Locate the cell with the specified text and output its [x, y] center coordinate. 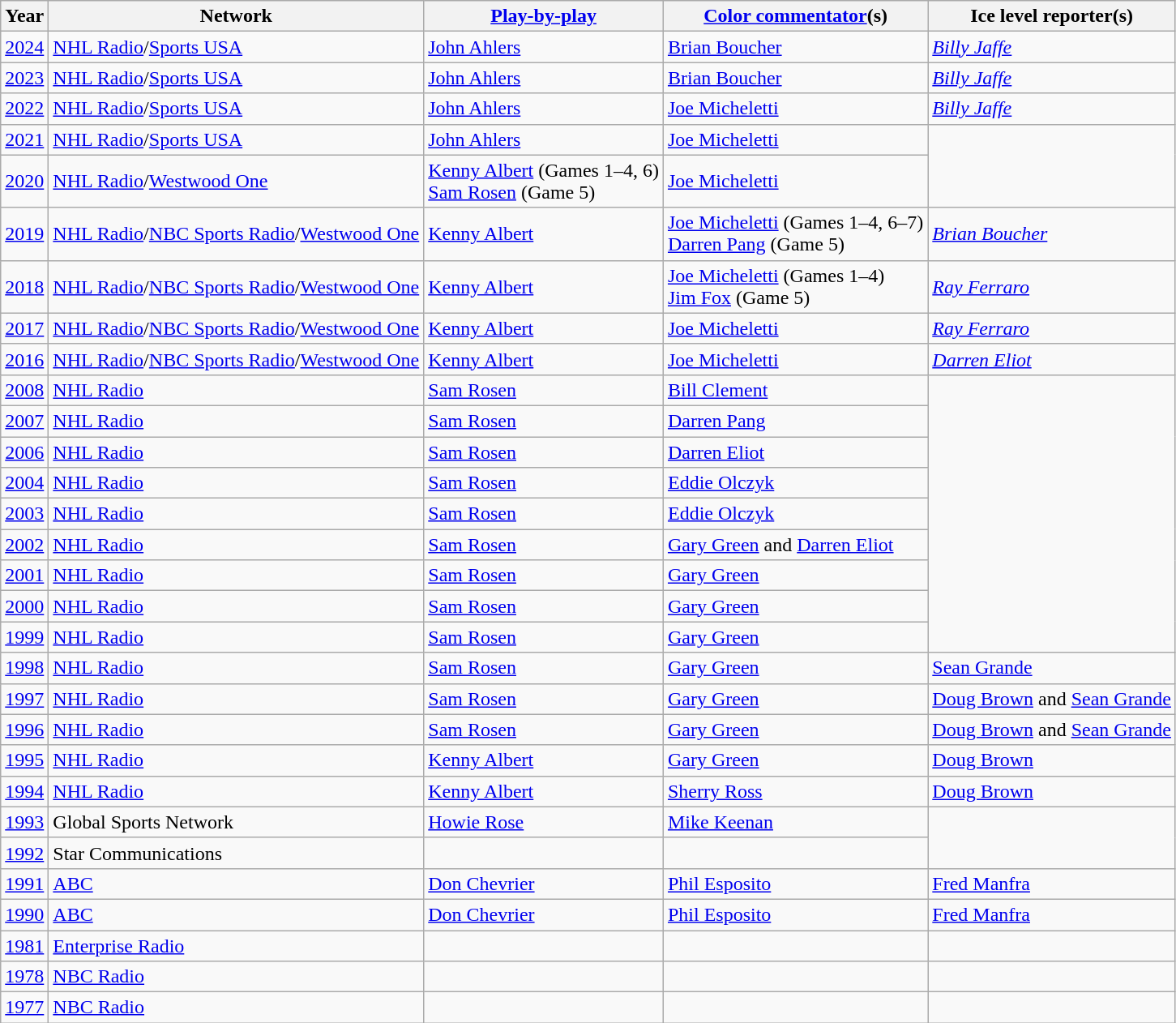
Mike Keenan [795, 822]
2004 [24, 483]
1996 [24, 730]
Darren Pang [795, 421]
Year [24, 16]
Sean Grande [1052, 668]
1981 [24, 946]
1999 [24, 637]
Color commentator(s) [795, 16]
Howie Rose [544, 822]
Gary Green and Darren Eliot [795, 545]
NHL Radio/Westwood One [237, 182]
Ice level reporter(s) [1052, 16]
2016 [24, 359]
2022 [24, 109]
Enterprise Radio [237, 946]
1990 [24, 914]
Global Sports Network [237, 822]
2008 [24, 390]
Star Communications [237, 853]
1993 [24, 822]
Play-by-play [544, 16]
2024 [24, 47]
2007 [24, 421]
2019 [24, 233]
1994 [24, 791]
2023 [24, 78]
Bill Clement [795, 390]
Joe Micheletti (Games 1–4, 6–7)Darren Pang (Game 5) [795, 233]
1998 [24, 668]
1995 [24, 760]
1977 [24, 1008]
2017 [24, 328]
2000 [24, 606]
Kenny Albert (Games 1–4, 6)Sam Rosen (Game 5) [544, 182]
Sherry Ross [795, 791]
2006 [24, 452]
1991 [24, 884]
2020 [24, 182]
1978 [24, 977]
Joe Micheletti (Games 1–4)Jim Fox (Game 5) [795, 287]
2003 [24, 514]
2021 [24, 139]
2001 [24, 576]
2018 [24, 287]
1997 [24, 699]
Network [237, 16]
2002 [24, 545]
1992 [24, 853]
